Extract the [X, Y] coordinate from the center of the cell holding the provided text.  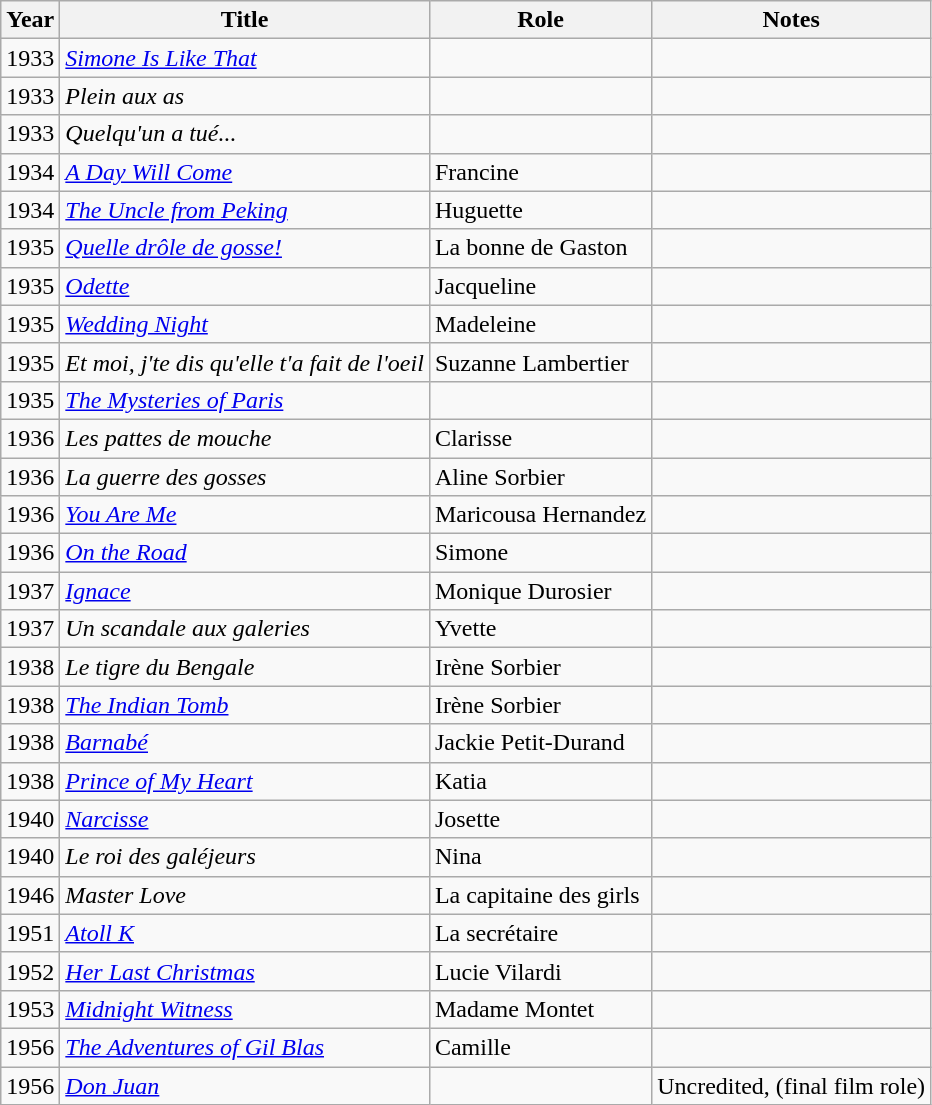
Huguette [540, 210]
Year [30, 20]
Un scandale aux galeries [245, 629]
Francine [540, 172]
Simone [540, 553]
Josette [540, 819]
Jackie Petit-Durand [540, 743]
1946 [30, 895]
Odette [245, 286]
Yvette [540, 629]
Narcisse [245, 819]
Midnight Witness [245, 1009]
La guerre des gosses [245, 477]
Suzanne Lambertier [540, 362]
Atoll K [245, 933]
Notes [792, 20]
The Adventures of Gil Blas [245, 1047]
Aline Sorbier [540, 477]
Et moi, j'te dis qu'elle t'a fait de l'oeil [245, 362]
Role [540, 20]
Katia [540, 781]
Le roi des galéjeurs [245, 857]
Title [245, 20]
Quelle drôle de gosse! [245, 248]
Monique Durosier [540, 591]
1953 [30, 1009]
La secrétaire [540, 933]
Master Love [245, 895]
Camille [540, 1047]
Her Last Christmas [245, 971]
Simone Is Like That [245, 58]
Nina [540, 857]
The Indian Tomb [245, 705]
La capitaine des girls [540, 895]
Don Juan [245, 1085]
La bonne de Gaston [540, 248]
Prince of My Heart [245, 781]
Les pattes de mouche [245, 438]
Clarisse [540, 438]
The Uncle from Peking [245, 210]
On the Road [245, 553]
Quelqu'un a tué... [245, 134]
Jacqueline [540, 286]
Lucie Vilardi [540, 971]
Barnabé [245, 743]
Ignace [245, 591]
Le tigre du Bengale [245, 667]
Maricousa Hernandez [540, 515]
You Are Me [245, 515]
Madeleine [540, 324]
A Day Will Come [245, 172]
Plein aux as [245, 96]
1952 [30, 971]
Madame Montet [540, 1009]
Wedding Night [245, 324]
Uncredited, (final film role) [792, 1085]
1951 [30, 933]
The Mysteries of Paris [245, 400]
